Return [x, y] of the center of cell containing provided text 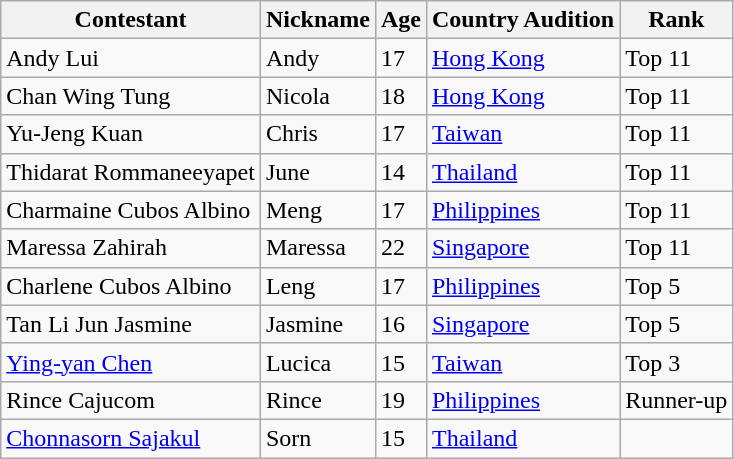
Andy Lui [131, 58]
Ying-yan Chen [131, 362]
Lucica [318, 362]
14 [400, 172]
18 [400, 96]
Rince [318, 400]
Nickname [318, 20]
Rince Cajucom [131, 400]
Contestant [131, 20]
Age [400, 20]
June [318, 172]
Charlene Cubos Albino [131, 286]
19 [400, 400]
Chonnasorn Sajakul [131, 438]
Leng [318, 286]
Andy [318, 58]
Sorn [318, 438]
Jasmine [318, 324]
Maressa [318, 248]
Runner-up [676, 400]
Chris [318, 134]
Country Audition [522, 20]
Meng [318, 210]
Rank [676, 20]
Top 3 [676, 362]
Chan Wing Tung [131, 96]
Maressa Zahirah [131, 248]
22 [400, 248]
Yu-Jeng Kuan [131, 134]
Tan Li Jun Jasmine [131, 324]
Nicola [318, 96]
Thidarat Rommaneeyapet [131, 172]
16 [400, 324]
Charmaine Cubos Albino [131, 210]
